Output the (X, Y) coordinate of the center of the cell containing the given text.  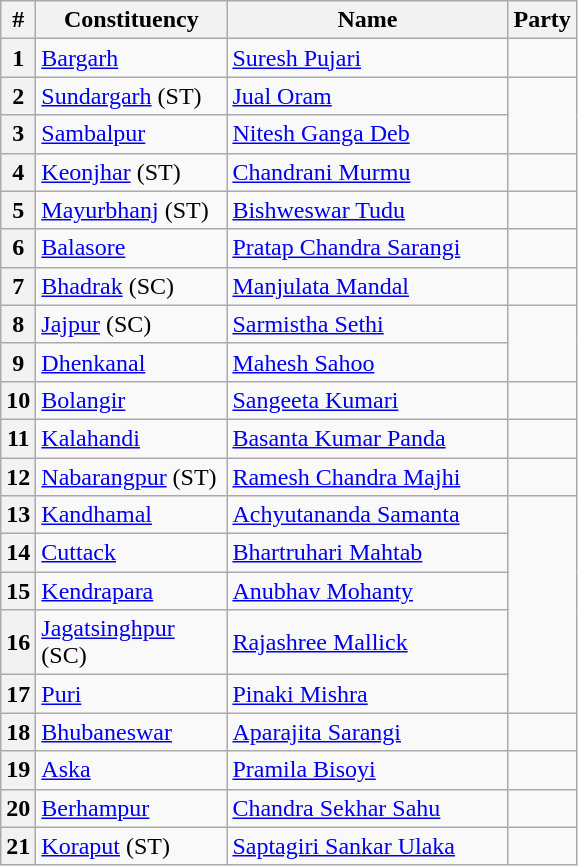
19 (18, 770)
Berhampur (132, 808)
7 (18, 286)
Pratap Chandra Sarangi (368, 248)
Rajashree Mallick (368, 642)
Saptagiri Sankar Ulaka (368, 846)
3 (18, 134)
Sambalpur (132, 134)
Sundargarh (ST) (132, 96)
Balasore (132, 248)
Basanta Kumar Panda (368, 438)
17 (18, 694)
Bishweswar Tudu (368, 210)
4 (18, 172)
Nitesh Ganga Deb (368, 134)
21 (18, 846)
Kandhamal (132, 515)
Suresh Pujari (368, 58)
Ramesh Chandra Majhi (368, 477)
Bhadrak (SC) (132, 286)
Bargarh (132, 58)
5 (18, 210)
Bhartruhari Mahtab (368, 553)
Dhenkanal (132, 362)
Chandrani Murmu (368, 172)
Sarmistha Sethi (368, 324)
16 (18, 642)
Pinaki Mishra (368, 694)
Koraput (ST) (132, 846)
20 (18, 808)
11 (18, 438)
Aparajita Sarangi (368, 732)
9 (18, 362)
Bolangir (132, 400)
15 (18, 591)
1 (18, 58)
# (18, 20)
Constituency (132, 20)
Achyutananda Samanta (368, 515)
Jagatsinghpur (SC) (132, 642)
Kalahandi (132, 438)
Jajpur (SC) (132, 324)
Aska (132, 770)
12 (18, 477)
Mayurbhanj (ST) (132, 210)
Bhubaneswar (132, 732)
14 (18, 553)
Manjulata Mandal (368, 286)
Jual Oram (368, 96)
Pramila Bisoyi (368, 770)
Cuttack (132, 553)
Party (542, 20)
2 (18, 96)
6 (18, 248)
Puri (132, 694)
13 (18, 515)
8 (18, 324)
Mahesh Sahoo (368, 362)
Name (368, 20)
Kendrapara (132, 591)
Keonjhar (ST) (132, 172)
Anubhav Mohanty (368, 591)
Nabarangpur (ST) (132, 477)
Sangeeta Kumari (368, 400)
18 (18, 732)
Chandra Sekhar Sahu (368, 808)
10 (18, 400)
